Pinpoint the cell where the given text exists, returning its [X, Y] midpoint coordinate. 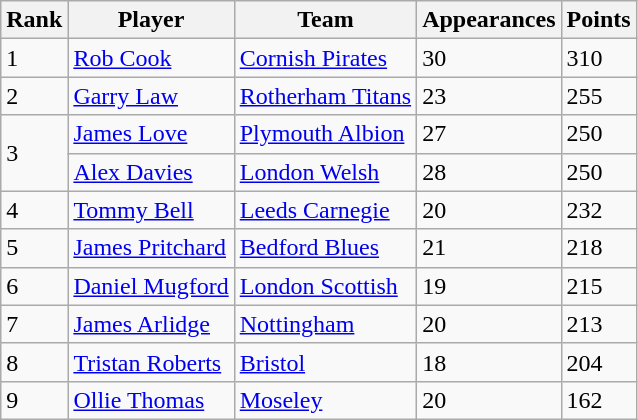
Rank [34, 20]
30 [489, 58]
Tommy Bell [151, 210]
Moseley [325, 400]
London Scottish [325, 286]
James Arlidge [151, 324]
7 [34, 324]
Rob Cook [151, 58]
Tristan Roberts [151, 362]
Bedford Blues [325, 248]
Rotherham Titans [325, 96]
Garry Law [151, 96]
255 [598, 96]
8 [34, 362]
162 [598, 400]
Appearances [489, 20]
218 [598, 248]
James Pritchard [151, 248]
Cornish Pirates [325, 58]
18 [489, 362]
James Love [151, 134]
215 [598, 286]
Alex Davies [151, 172]
232 [598, 210]
2 [34, 96]
310 [598, 58]
4 [34, 210]
23 [489, 96]
Ollie Thomas [151, 400]
27 [489, 134]
Points [598, 20]
28 [489, 172]
9 [34, 400]
London Welsh [325, 172]
Leeds Carnegie [325, 210]
Player [151, 20]
5 [34, 248]
19 [489, 286]
Bristol [325, 362]
21 [489, 248]
Plymouth Albion [325, 134]
3 [34, 153]
Nottingham [325, 324]
204 [598, 362]
213 [598, 324]
6 [34, 286]
Daniel Mugford [151, 286]
1 [34, 58]
Team [325, 20]
